Extract the (x, y) coordinate from the center of the cell holding the provided text.  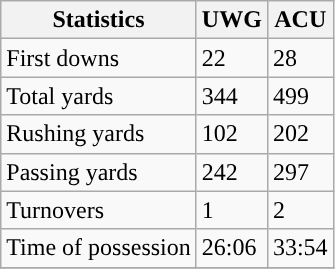
Turnovers (99, 210)
22 (232, 58)
33:54 (300, 248)
Rushing yards (99, 134)
26:06 (232, 248)
ACU (300, 20)
Time of possession (99, 248)
Statistics (99, 20)
499 (300, 96)
344 (232, 96)
297 (300, 172)
1 (232, 210)
28 (300, 58)
242 (232, 172)
Passing yards (99, 172)
UWG (232, 20)
2 (300, 210)
Total yards (99, 96)
102 (232, 134)
202 (300, 134)
First downs (99, 58)
